Locate the cell with the specified text and output its (X, Y) center coordinate. 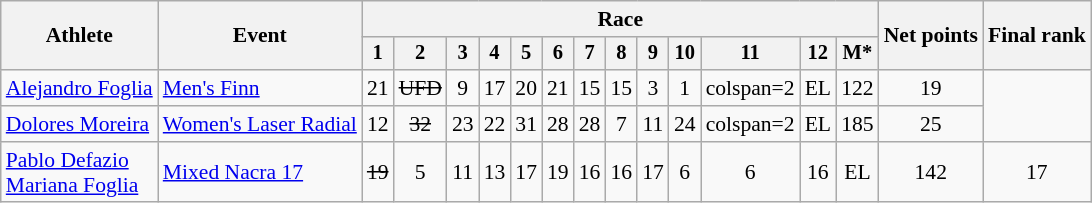
Women's Laser Radial (260, 124)
Mixed Nacra 17 (260, 172)
20 (526, 88)
UFD (420, 88)
24 (685, 124)
Net points (931, 36)
10 (685, 54)
22 (495, 124)
122 (858, 88)
M* (858, 54)
23 (463, 124)
32 (420, 124)
142 (931, 172)
2 (420, 54)
31 (526, 124)
Pablo DefazioMariana Foglia (80, 172)
13 (495, 172)
Race (620, 19)
Final rank (1037, 36)
Athlete (80, 36)
Dolores Moreira (80, 124)
Men's Finn (260, 88)
Alejandro Foglia (80, 88)
Event (260, 36)
8 (621, 54)
4 (495, 54)
25 (931, 124)
185 (858, 124)
